Search for the cell housing the specified text and yield its (x, y) center coordinate. 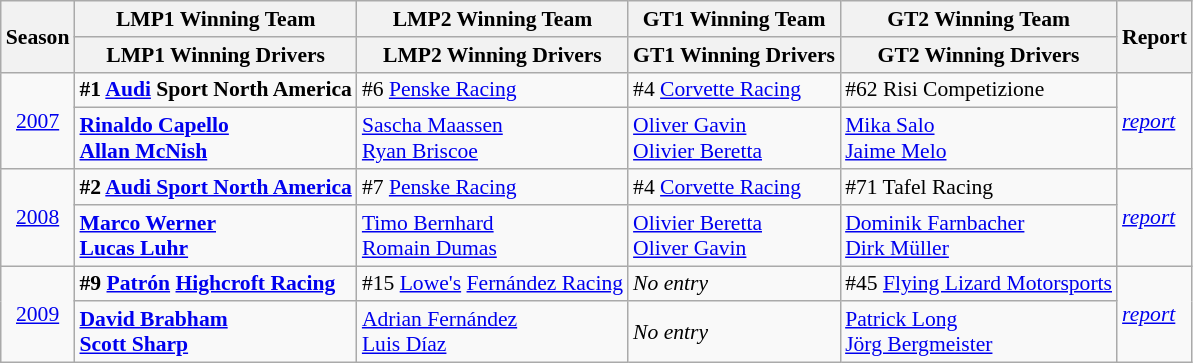
#15 Lowe's Fernández Racing (492, 284)
GT1 Winning Drivers (734, 55)
#71 Tafel Racing (978, 187)
Patrick Long Jörg Bergmeister (978, 332)
2008 (38, 218)
LMP1 Winning Team (215, 19)
Olivier Beretta Oliver Gavin (734, 236)
Rinaldo Capello Allan McNish (215, 138)
#62 Risi Competizione (978, 90)
GT2 Winning Team (978, 19)
Marco Werner Lucas Luhr (215, 236)
LMP2 Winning Team (492, 19)
Timo Bernhard Romain Dumas (492, 236)
Sascha Maassen Ryan Briscoe (492, 138)
#9 Patrón Highcroft Racing (215, 284)
Mika Salo Jaime Melo (978, 138)
2009 (38, 314)
2007 (38, 120)
#2 Audi Sport North America (215, 187)
Dominik Farnbacher Dirk Müller (978, 236)
GT2 Winning Drivers (978, 55)
Season (38, 36)
LMP2 Winning Drivers (492, 55)
David Brabham Scott Sharp (215, 332)
Report (1154, 36)
LMP1 Winning Drivers (215, 55)
GT1 Winning Team (734, 19)
#6 Penske Racing (492, 90)
#7 Penske Racing (492, 187)
#1 Audi Sport North America (215, 90)
Oliver Gavin Olivier Beretta (734, 138)
#45 Flying Lizard Motorsports (978, 284)
Adrian Fernández Luis Díaz (492, 332)
